Output the (x, y) coordinate of the center of the cell containing the given text.  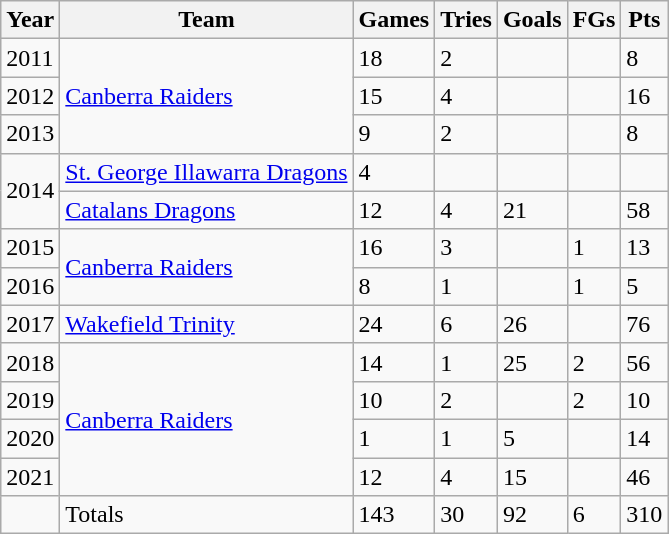
58 (644, 210)
Games (394, 20)
2013 (30, 134)
56 (644, 362)
St. George Illawarra Dragons (206, 172)
24 (394, 324)
Catalans Dragons (206, 210)
2019 (30, 400)
143 (394, 515)
FGs (594, 20)
13 (644, 248)
2014 (30, 191)
Totals (206, 515)
2018 (30, 362)
310 (644, 515)
9 (394, 134)
Pts (644, 20)
2015 (30, 248)
26 (532, 324)
2016 (30, 286)
2011 (30, 58)
2012 (30, 96)
Wakefield Trinity (206, 324)
76 (644, 324)
46 (644, 477)
Tries (466, 20)
Year (30, 20)
21 (532, 210)
Team (206, 20)
18 (394, 58)
25 (532, 362)
2021 (30, 477)
30 (466, 515)
2017 (30, 324)
3 (466, 248)
2020 (30, 438)
92 (532, 515)
Goals (532, 20)
